Detect which cell encompasses the target text, then output its (X, Y) center coordinate. 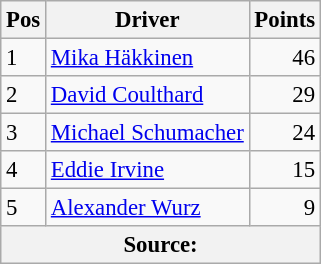
Points (284, 20)
Source: (161, 245)
29 (284, 95)
15 (284, 170)
Pos (24, 20)
Michael Schumacher (148, 133)
46 (284, 58)
9 (284, 208)
Driver (148, 20)
1 (24, 58)
Alexander Wurz (148, 208)
David Coulthard (148, 95)
24 (284, 133)
Eddie Irvine (148, 170)
Mika Häkkinen (148, 58)
2 (24, 95)
4 (24, 170)
3 (24, 133)
5 (24, 208)
